Locate the cell with the specified text and output its (x, y) center coordinate. 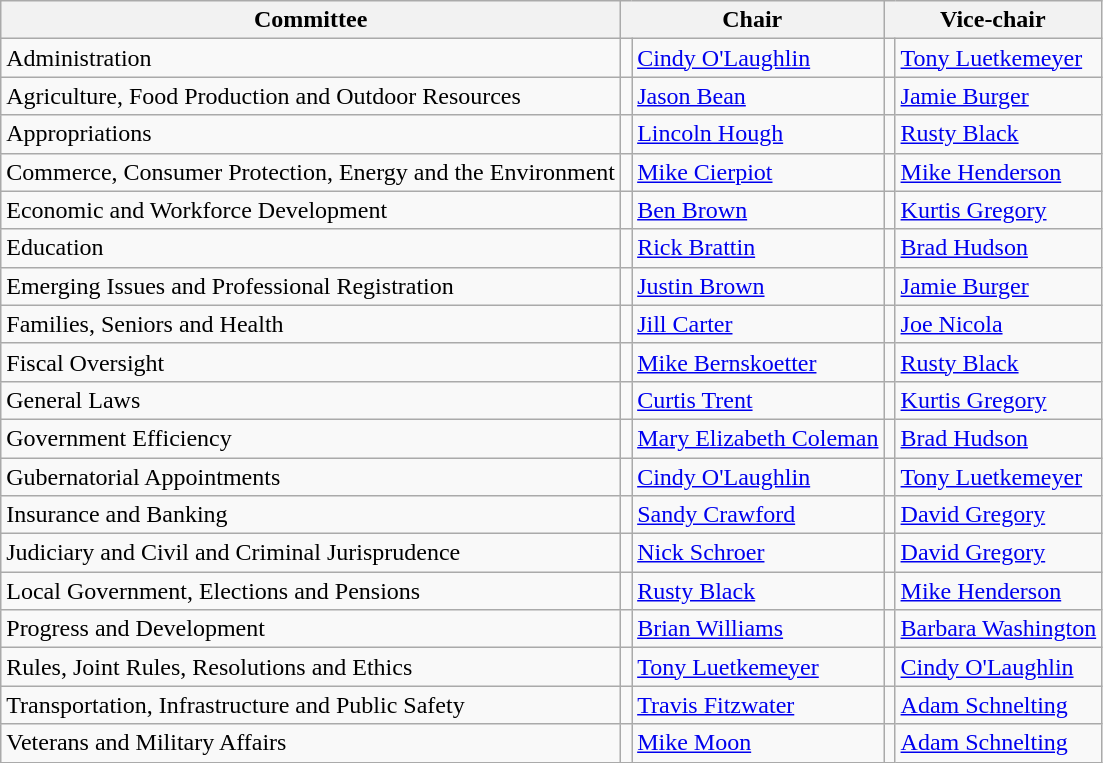
Government Efficiency (311, 438)
Mary Elizabeth Coleman (758, 438)
Mike Bernskoetter (758, 362)
Justin Brown (758, 286)
Curtis Trent (758, 400)
Mike Cierpiot (758, 172)
Sandy Crawford (758, 515)
Judiciary and Civil and Criminal Jurisprudence (311, 553)
Travis Fitzwater (758, 705)
Nick Schroer (758, 553)
Rick Brattin (758, 248)
Progress and Development (311, 629)
Veterans and Military Affairs (311, 743)
General Laws (311, 400)
Mike Moon (758, 743)
Vice-chair (993, 20)
Fiscal Oversight (311, 362)
Agriculture, Food Production and Outdoor Resources (311, 96)
Insurance and Banking (311, 515)
Jason Bean (758, 96)
Administration (311, 58)
Commerce, Consumer Protection, Energy and the Environment (311, 172)
Economic and Workforce Development (311, 210)
Families, Seniors and Health (311, 324)
Ben Brown (758, 210)
Transportation, Infrastructure and Public Safety (311, 705)
Rules, Joint Rules, Resolutions and Ethics (311, 667)
Emerging Issues and Professional Registration (311, 286)
Joe Nicola (998, 324)
Gubernatorial Appointments (311, 477)
Brian Williams (758, 629)
Barbara Washington (998, 629)
Lincoln Hough (758, 134)
Chair (752, 20)
Education (311, 248)
Committee (311, 20)
Local Government, Elections and Pensions (311, 591)
Jill Carter (758, 324)
Appropriations (311, 134)
